Locate the cell with the specified text and output its (x, y) center coordinate. 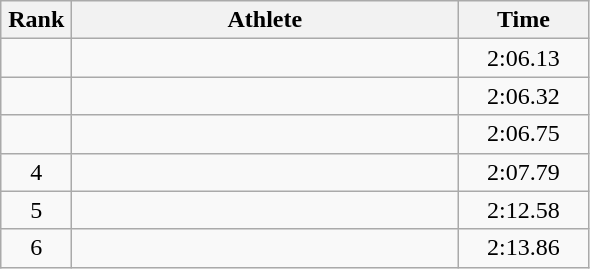
2:13.86 (524, 248)
Rank (36, 20)
2:07.79 (524, 172)
2:12.58 (524, 210)
2:06.13 (524, 58)
6 (36, 248)
Athlete (265, 20)
5 (36, 210)
4 (36, 172)
2:06.75 (524, 134)
Time (524, 20)
2:06.32 (524, 96)
